Extract the (x, y) coordinate from the center of the cell holding the provided text.  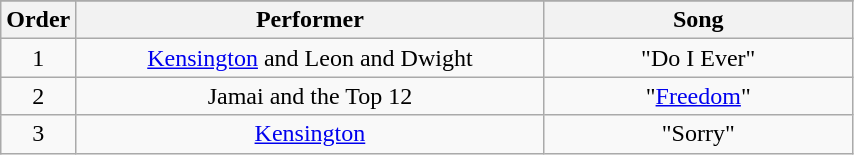
Jamai and the Top 12 (310, 96)
3 (38, 134)
Performer (310, 20)
Kensington and Leon and Dwight (310, 58)
Kensington (310, 134)
Song (698, 20)
1 (38, 58)
Order (38, 20)
"Freedom" (698, 96)
"Do I Ever" (698, 58)
"Sorry" (698, 134)
2 (38, 96)
